Detect which cell encompasses the target text, then output its (x, y) center coordinate. 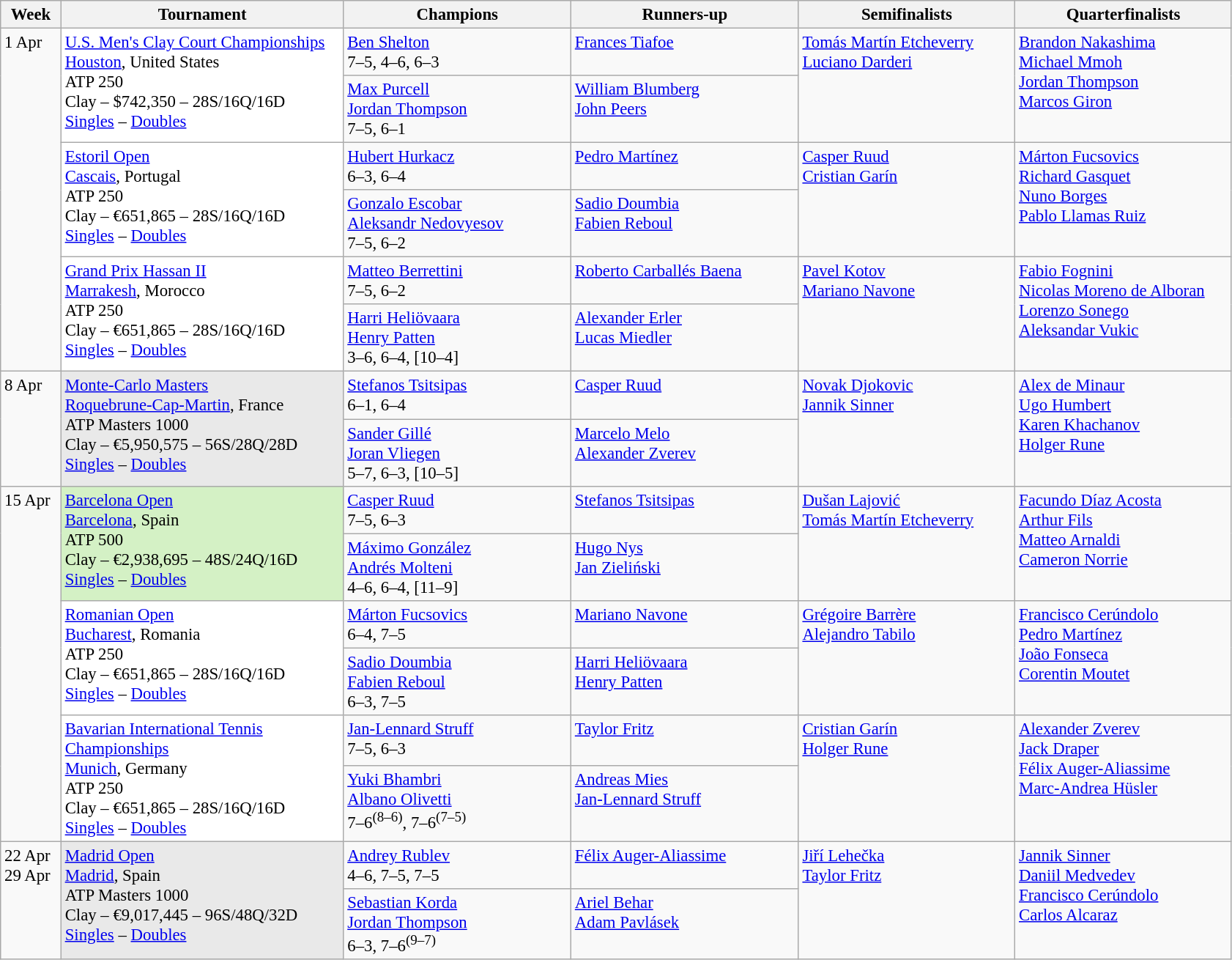
Pedro Martínez (686, 167)
Brandon Nakashima Michael Mmoh Jordan Thompson Marcos Giron (1124, 86)
Max Purcell Jordan Thompson 7–5, 6–1 (457, 109)
Tournament (202, 15)
Márton Fucsovics Richard Gasquet Nuno Borges Pablo Llamas Ruiz (1124, 200)
Hugo Nys Jan Zieliński (686, 567)
Tomás Martín Etcheverry Luciano Darderi (907, 86)
Sebastian Korda Jordan Thompson 6–3, 7–6(9–7) (457, 924)
Stefanos Tsitsipas (686, 510)
Facundo Díaz Acosta Arthur Fils Matteo Arnaldi Cameron Norrie (1124, 543)
Ben Shelton 7–5, 4–6, 6–3 (457, 53)
Alexander Zverev Jack Draper Félix Auger-Aliassime Marc-Andrea Hüsler (1124, 778)
Alexander Erler Lucas Miedler (686, 339)
Alex de Minaur Ugo Humbert Karen Khachanov Holger Rune (1124, 429)
Harri Heliövaara Henry Patten 3–6, 6–4, [10–4] (457, 339)
Barcelona OpenBarcelona, SpainATP 500Clay – €2,938,695 – 48S/24Q/16DSingles – Doubles (202, 543)
Romanian OpenBucharest, RomaniaATP 250Clay – €651,865 – 28S/16Q/16DSingles – Doubles (202, 657)
Novak Djokovic Jannik Sinner (907, 429)
Márton Fucsovics 6–4, 7–5 (457, 624)
Grégoire Barrère Alejandro Tabilo (907, 657)
Taylor Fritz (686, 740)
Marcelo Melo Alexander Zverev (686, 453)
Semifinalists (907, 15)
Fabio Fognini Nicolas Moreno de Alboran Lorenzo Sonego Aleksandar Vukic (1124, 314)
Máximo González Andrés Molteni 4–6, 6–4, [11–9] (457, 567)
Sander Gillé Joran Vliegen 5–7, 6–3, [10–5] (457, 453)
Bavarian International Tennis ChampionshipsMunich, GermanyATP 250Clay – €651,865 – 28S/16Q/16DSingles – Doubles (202, 778)
Roberto Carballés Baena (686, 281)
1 Apr (31, 201)
Week (31, 15)
Jiří Lehečka Taylor Fritz (907, 900)
U.S. Men's Clay Court ChampionshipsHouston, United StatesATP 250Clay – $742,350 – 28S/16Q/16DSingles – Doubles (202, 86)
Gonzalo Escobar Aleksandr Nedovyesov 7–5, 6–2 (457, 224)
Andrey Rublev 4–6, 7–5, 7–5 (457, 865)
8 Apr (31, 429)
Hubert Hurkacz 6–3, 6–4 (457, 167)
Pavel Kotov Mariano Navone (907, 314)
Dušan Lajović Tomás Martín Etcheverry (907, 543)
Mariano Navone (686, 624)
Monte-Carlo MastersRoquebrune-Cap-Martin, FranceATP Masters 1000Clay – €5,950,575 – 56S/28Q/28DSingles – Doubles (202, 429)
Andreas Mies Jan-Lennard Struff (686, 803)
Estoril OpenCascais, PortugalATP 250Clay – €651,865 – 28S/16Q/16DSingles – Doubles (202, 200)
Quarterfinalists (1124, 15)
Félix Auger-Aliassime (686, 865)
Grand Prix Hassan IIMarrakesh, MoroccoATP 250Clay – €651,865 – 28S/16Q/16DSingles – Doubles (202, 314)
Madrid OpenMadrid, SpainATP Masters 1000Clay – €9,017,445 – 96S/48Q/32DSingles – Doubles (202, 900)
Yuki Bhambri Albano Olivetti 7–6(8–6), 7–6(7–5) (457, 803)
Runners-up (686, 15)
Harri Heliövaara Henry Patten (686, 682)
Ariel Behar Adam Pavlásek (686, 924)
William Blumberg John Peers (686, 109)
22 Apr29 Apr (31, 900)
Casper Ruud Cristian Garín (907, 200)
Casper Ruud (686, 396)
Champions (457, 15)
Sadio Doumbia Fabien Reboul (686, 224)
15 Apr (31, 664)
Jannik Sinner Daniil Medvedev Francisco Cerúndolo Carlos Alcaraz (1124, 900)
Sadio Doumbia Fabien Reboul 6–3, 7–5 (457, 682)
Jan-Lennard Struff 7–5, 6–3 (457, 740)
Casper Ruud 7–5, 6–3 (457, 510)
Francisco Cerúndolo Pedro Martínez João Fonseca Corentin Moutet (1124, 657)
Matteo Berrettini 7–5, 6–2 (457, 281)
Stefanos Tsitsipas 6–1, 6–4 (457, 396)
Frances Tiafoe (686, 53)
Cristian Garín Holger Rune (907, 778)
